Detect which cell encompasses the target text, then output its [x, y] center coordinate. 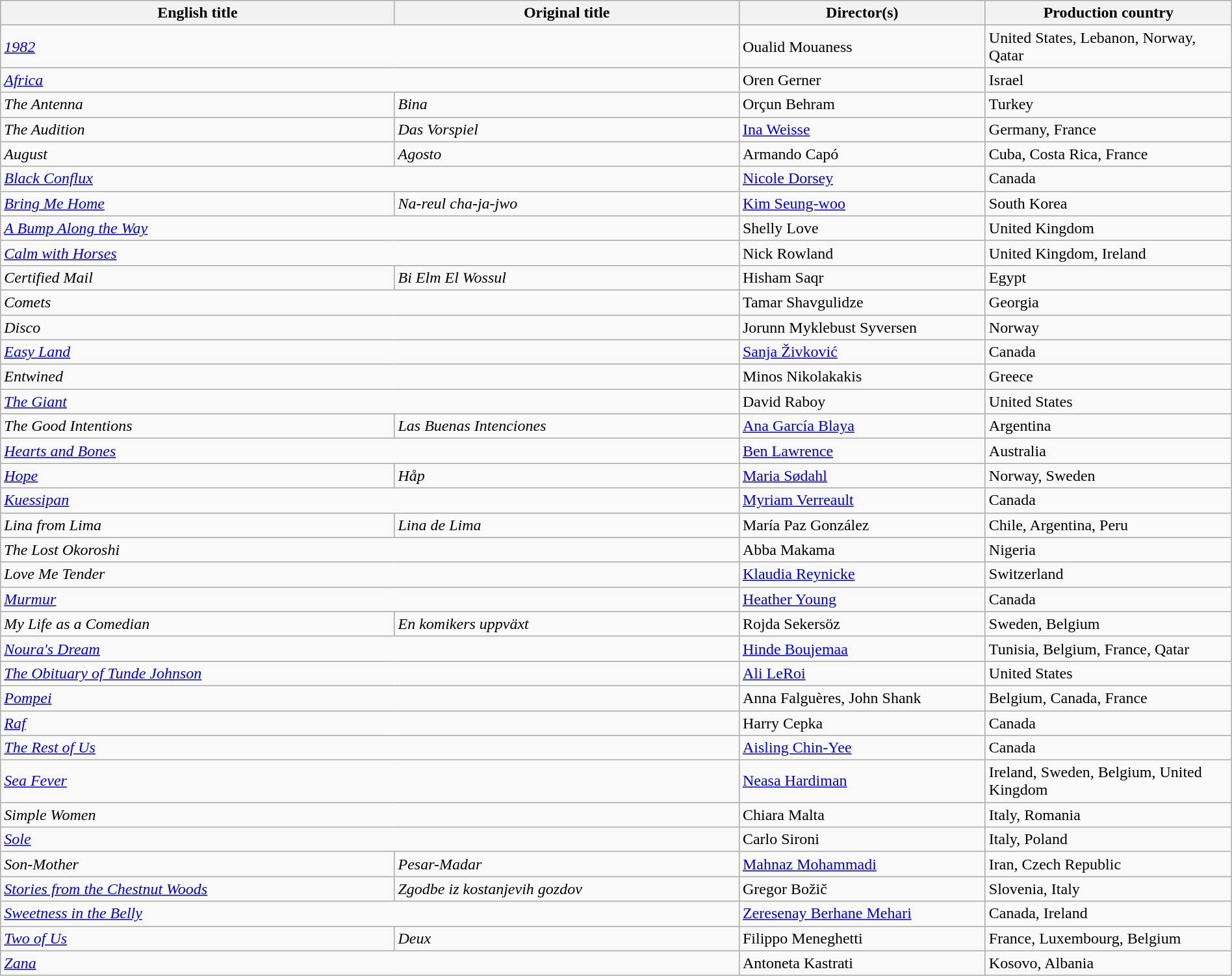
August [198, 154]
Ana García Blaya [862, 426]
Heather Young [862, 599]
Germany, France [1109, 129]
En komikers uppväxt [567, 624]
1982 [370, 47]
The Antenna [198, 105]
Director(s) [862, 13]
Zeresenay Berhane Mehari [862, 914]
Iran, Czech Republic [1109, 864]
David Raboy [862, 402]
Hope [198, 476]
Hearts and Bones [370, 451]
Kosovo, Albania [1109, 963]
Greece [1109, 377]
Shelly Love [862, 228]
Africa [370, 80]
Production country [1109, 13]
Certified Mail [198, 277]
Armando Capó [862, 154]
Myriam Verreault [862, 500]
Georgia [1109, 302]
Sweden, Belgium [1109, 624]
Lina de Lima [567, 525]
Bina [567, 105]
Norway [1109, 327]
The Rest of Us [370, 748]
Lina from Lima [198, 525]
The Audition [198, 129]
The Giant [370, 402]
Filippo Meneghetti [862, 938]
Mahnaz Mohammadi [862, 864]
Cuba, Costa Rica, France [1109, 154]
Murmur [370, 599]
Ina Weisse [862, 129]
Antoneta Kastrati [862, 963]
Israel [1109, 80]
Agosto [567, 154]
Two of Us [198, 938]
Stories from the Chestnut Woods [198, 889]
Na-reul cha-ja-jwo [567, 203]
A Bump Along the Way [370, 228]
Pesar-Madar [567, 864]
Ali LeRoi [862, 673]
Chile, Argentina, Peru [1109, 525]
Easy Land [370, 352]
Håp [567, 476]
Oualid Mouaness [862, 47]
Bring Me Home [198, 203]
Son-Mother [198, 864]
Minos Nikolakakis [862, 377]
Nicole Dorsey [862, 179]
Nigeria [1109, 550]
Maria Sødahl [862, 476]
Italy, Romania [1109, 815]
United States, Lebanon, Norway, Qatar [1109, 47]
Das Vorspiel [567, 129]
Nick Rowland [862, 253]
Sea Fever [370, 781]
Las Buenas Intenciones [567, 426]
Tamar Shavgulidze [862, 302]
Zgodbe iz kostanjevih gozdov [567, 889]
Argentina [1109, 426]
Ireland, Sweden, Belgium, United Kingdom [1109, 781]
Disco [370, 327]
English title [198, 13]
Rojda Sekersöz [862, 624]
Sole [370, 840]
Italy, Poland [1109, 840]
Neasa Hardiman [862, 781]
Carlo Sironi [862, 840]
Abba Makama [862, 550]
Aisling Chin-Yee [862, 748]
Harry Cepka [862, 723]
Oren Gerner [862, 80]
Black Conflux [370, 179]
Egypt [1109, 277]
Tunisia, Belgium, France, Qatar [1109, 649]
Entwined [370, 377]
Anna Falguères, John Shank [862, 698]
Jorunn Myklebust Syversen [862, 327]
Kim Seung-woo [862, 203]
Pompei [370, 698]
Original title [567, 13]
United Kingdom, Ireland [1109, 253]
Ben Lawrence [862, 451]
Belgium, Canada, France [1109, 698]
The Lost Okoroshi [370, 550]
Canada, Ireland [1109, 914]
Calm with Horses [370, 253]
Sanja Živković [862, 352]
Simple Women [370, 815]
Slovenia, Italy [1109, 889]
Orçun Behram [862, 105]
Hisham Saqr [862, 277]
Chiara Malta [862, 815]
Hinde Boujemaa [862, 649]
Turkey [1109, 105]
Bi Elm El Wossul [567, 277]
Deux [567, 938]
Love Me Tender [370, 574]
Zana [370, 963]
France, Luxembourg, Belgium [1109, 938]
Australia [1109, 451]
Comets [370, 302]
My Life as a Comedian [198, 624]
María Paz González [862, 525]
Switzerland [1109, 574]
Raf [370, 723]
South Korea [1109, 203]
Noura's Dream [370, 649]
Kuessipan [370, 500]
Gregor Božič [862, 889]
The Good Intentions [198, 426]
United Kingdom [1109, 228]
Klaudia Reynicke [862, 574]
Sweetness in the Belly [370, 914]
The Obituary of Tunde Johnson [370, 673]
Norway, Sweden [1109, 476]
